Scan for the cell matching the given text and deliver its [X, Y] coordinate at center. 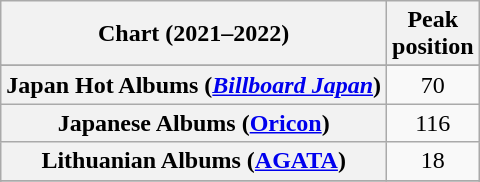
Japanese Albums (Oricon) [194, 123]
Chart (2021–2022) [194, 34]
Peakposition [433, 34]
70 [433, 85]
Japan Hot Albums (Billboard Japan) [194, 85]
Lithuanian Albums (AGATA) [194, 161]
116 [433, 123]
18 [433, 161]
